From the cell containing the given text, extract its center point as [x, y] coordinate. 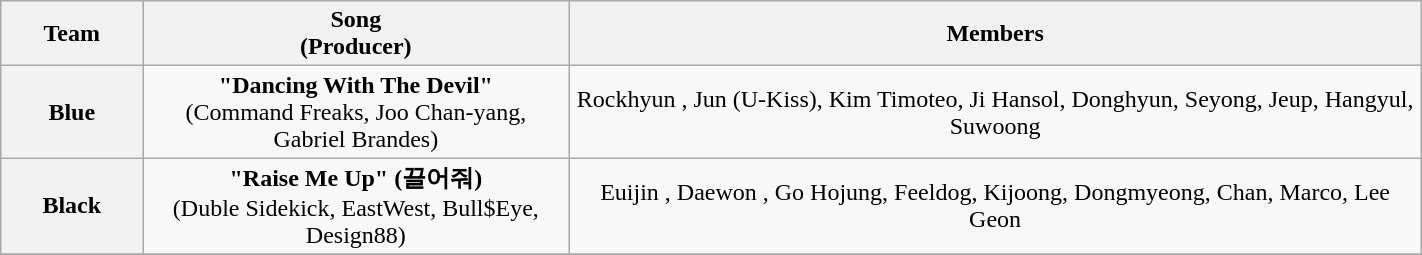
"Raise Me Up" (끌어줘)(Duble Sidekick, EastWest, Bull$Eye, Design88) [356, 206]
Song(Producer) [356, 34]
Rockhyun , Jun (U-Kiss), Kim Timoteo, Ji Hansol, Donghyun, Seyong, Jeup, Hangyul, Suwoong [995, 112]
Euijin , Daewon , Go Hojung, Feeldog, Kijoong, Dongmyeong, Chan, Marco, Lee Geon [995, 206]
Team [72, 34]
Members [995, 34]
Black [72, 206]
Blue [72, 112]
"Dancing With The Devil"(Command Freaks, Joo Chan-yang, Gabriel Brandes) [356, 112]
